Return (x, y) of the center of cell containing provided text 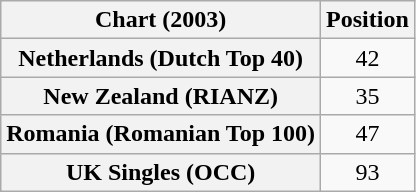
Position (368, 20)
42 (368, 58)
35 (368, 96)
New Zealand (RIANZ) (161, 96)
Romania (Romanian Top 100) (161, 134)
UK Singles (OCC) (161, 172)
47 (368, 134)
Netherlands (Dutch Top 40) (161, 58)
Chart (2003) (161, 20)
93 (368, 172)
